Determine the [X, Y] coordinate at the center of the cell enclosing the given text.  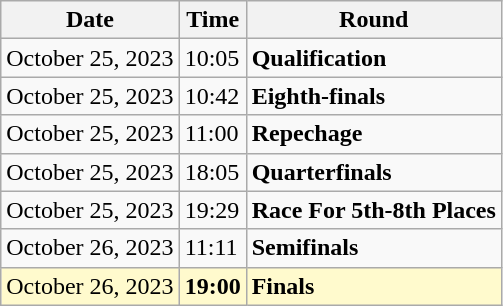
Time [212, 20]
Qualification [374, 58]
11:00 [212, 134]
Eighth-finals [374, 96]
Race For 5th-8th Places [374, 210]
Quarterfinals [374, 172]
11:11 [212, 248]
19:00 [212, 286]
10:05 [212, 58]
Semifinals [374, 248]
Finals [374, 286]
10:42 [212, 96]
19:29 [212, 210]
18:05 [212, 172]
Round [374, 20]
Date [90, 20]
Repechage [374, 134]
